Capture the cell that displays the provided text and extract its [X, Y] central coordinate. 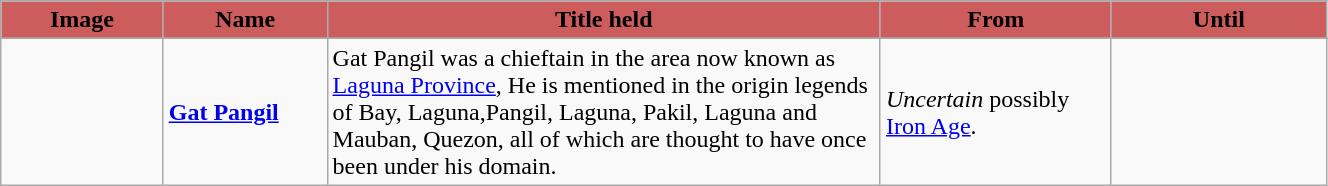
From [996, 20]
Name [245, 20]
Title held [604, 20]
Until [1218, 20]
Image [82, 20]
Uncertain possibly Iron Age. [996, 112]
Gat Pangil [245, 112]
